Pinpoint the cell where the given text exists, returning its [x, y] midpoint coordinate. 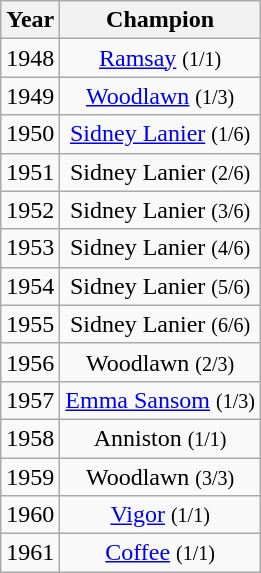
Emma Sansom (1/3) [160, 400]
1952 [30, 210]
1961 [30, 553]
Champion [160, 20]
1957 [30, 400]
1954 [30, 286]
1953 [30, 248]
Woodlawn (3/3) [160, 477]
Sidney Lanier (2/6) [160, 172]
Coffee (1/1) [160, 553]
Sidney Lanier (1/6) [160, 134]
Sidney Lanier (4/6) [160, 248]
1948 [30, 58]
Sidney Lanier (3/6) [160, 210]
Anniston (1/1) [160, 438]
1950 [30, 134]
Vigor (1/1) [160, 515]
1958 [30, 438]
1951 [30, 172]
Woodlawn (2/3) [160, 362]
1960 [30, 515]
Year [30, 20]
Sidney Lanier (5/6) [160, 286]
Sidney Lanier (6/6) [160, 324]
Ramsay (1/1) [160, 58]
Woodlawn (1/3) [160, 96]
1955 [30, 324]
1959 [30, 477]
1949 [30, 96]
1956 [30, 362]
